Identify which cell holds the provided text, then report its [x, y] central coordinate. 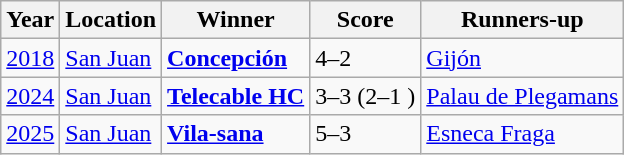
Runners-up [522, 20]
Score [366, 20]
2025 [30, 134]
Gijón [522, 58]
Esneca Fraga [522, 134]
Telecable HC [236, 96]
5–3 [366, 134]
Concepción [236, 58]
Palau de Plegamans [522, 96]
Location [111, 20]
Winner [236, 20]
3–3 (2–1 ) [366, 96]
Vila-sana [236, 134]
4–2 [366, 58]
2018 [30, 58]
2024 [30, 96]
Year [30, 20]
